Output the (X, Y) coordinate of the center of the cell containing the given text.  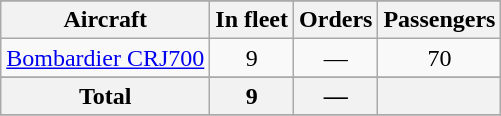
Orders (336, 20)
Aircraft (106, 20)
Total (106, 96)
70 (440, 58)
Bombardier CRJ700 (106, 58)
Passengers (440, 20)
In fleet (252, 20)
